Identify which cell holds the provided text, then report its [x, y] central coordinate. 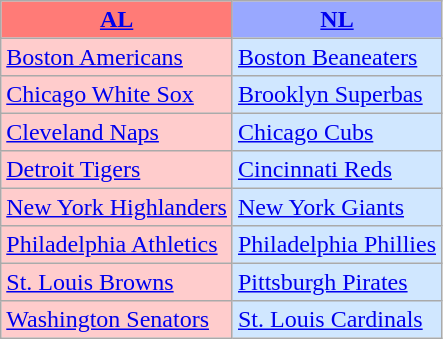
New York Giants [336, 206]
Cleveland Naps [117, 132]
Chicago Cubs [336, 132]
New York Highlanders [117, 206]
AL [117, 20]
Cincinnati Reds [336, 170]
NL [336, 20]
Brooklyn Superbas [336, 94]
Philadelphia Phillies [336, 244]
Chicago White Sox [117, 94]
St. Louis Cardinals [336, 318]
Washington Senators [117, 318]
St. Louis Browns [117, 282]
Philadelphia Athletics [117, 244]
Boston Beaneaters [336, 56]
Pittsburgh Pirates [336, 282]
Detroit Tigers [117, 170]
Boston Americans [117, 56]
